Locate the cell with the specified text and output its [X, Y] center coordinate. 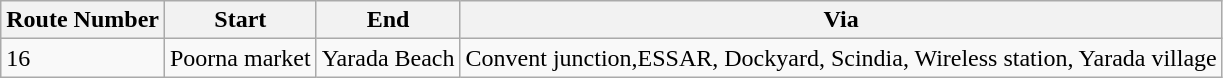
Start [240, 20]
Route Number [83, 20]
Poorna market [240, 58]
16 [83, 58]
Via [841, 20]
Yarada Beach [388, 58]
Convent junction,ESSAR, Dockyard, Scindia, Wireless station, Yarada village [841, 58]
End [388, 20]
